Locate the cell with the specified text and output its (X, Y) center coordinate. 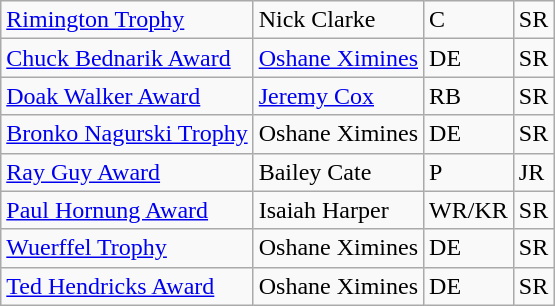
Chuck Bednarik Award (127, 58)
P (469, 172)
Paul Hornung Award (127, 210)
C (469, 20)
Bailey Cate (338, 172)
Isaiah Harper (338, 210)
Bronko Nagurski Trophy (127, 134)
Jeremy Cox (338, 96)
Ray Guy Award (127, 172)
WR/KR (469, 210)
RB (469, 96)
JR (533, 172)
Rimington Trophy (127, 20)
Ted Hendricks Award (127, 286)
Doak Walker Award (127, 96)
Nick Clarke (338, 20)
Wuerffel Trophy (127, 248)
